From the cell containing the given text, extract its center point as (x, y) coordinate. 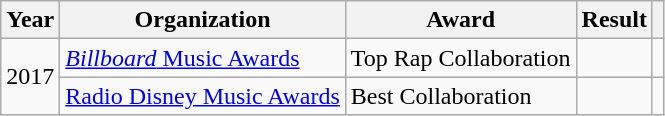
Best Collaboration (460, 96)
Radio Disney Music Awards (203, 96)
2017 (30, 77)
Organization (203, 20)
Year (30, 20)
Result (614, 20)
Billboard Music Awards (203, 58)
Top Rap Collaboration (460, 58)
Award (460, 20)
